Scan for the cell matching the given text and deliver its (x, y) coordinate at center. 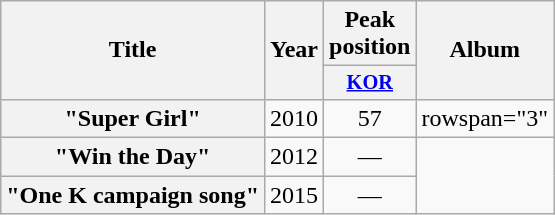
"One K campaign song" (133, 195)
Peakposition (370, 34)
Year (294, 50)
KOR (370, 83)
rowspan="3" (485, 118)
2010 (294, 118)
2012 (294, 157)
Album (485, 50)
2015 (294, 195)
"Win the Day" (133, 157)
57 (370, 118)
Title (133, 50)
"Super Girl" (133, 118)
